Return the [x, y] coordinate for the center point of the cell that contains the specified text.  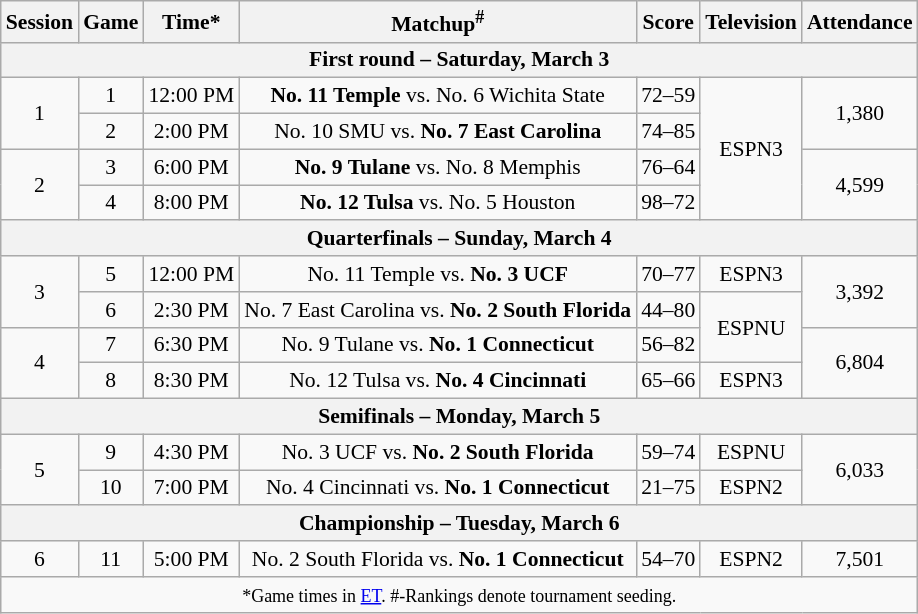
7 [110, 345]
74–85 [668, 132]
Championship – Tuesday, March 6 [460, 524]
2:00 PM [191, 132]
No. 9 Tulane vs. No. 1 Connecticut [438, 345]
8:30 PM [191, 381]
No. 7 East Carolina vs. No. 2 South Florida [438, 310]
No. 12 Tulsa vs. No. 4 Cincinnati [438, 381]
No. 4 Cincinnati vs. No. 1 Connecticut [438, 488]
54–70 [668, 559]
No. 3 UCF vs. No. 2 South Florida [438, 452]
10 [110, 488]
4:30 PM [191, 452]
Score [668, 22]
No. 11 Temple vs. No. 3 UCF [438, 274]
Matchup# [438, 22]
5:00 PM [191, 559]
Attendance [860, 22]
70–77 [668, 274]
6,804 [860, 362]
No. 9 Tulane vs. No. 8 Memphis [438, 167]
No. 2 South Florida vs. No. 1 Connecticut [438, 559]
65–66 [668, 381]
Television [751, 22]
11 [110, 559]
4,599 [860, 184]
6:00 PM [191, 167]
6,033 [860, 470]
Semifinals – Monday, March 5 [460, 417]
1,380 [860, 114]
No. 12 Tulsa vs. No. 5 Houston [438, 203]
76–64 [668, 167]
No. 10 SMU vs. No. 7 East Carolina [438, 132]
No. 11 Temple vs. No. 6 Wichita State [438, 96]
7,501 [860, 559]
9 [110, 452]
6:30 PM [191, 345]
First round – Saturday, March 3 [460, 60]
*Game times in ET. #-Rankings denote tournament seeding. [460, 595]
21–75 [668, 488]
Session [40, 22]
Quarterfinals – Sunday, March 4 [460, 239]
Time* [191, 22]
59–74 [668, 452]
Game [110, 22]
3,392 [860, 292]
98–72 [668, 203]
72–59 [668, 96]
44–80 [668, 310]
8 [110, 381]
7:00 PM [191, 488]
2:30 PM [191, 310]
56–82 [668, 345]
8:00 PM [191, 203]
